Locate the cell with the specified text and output its [X, Y] center coordinate. 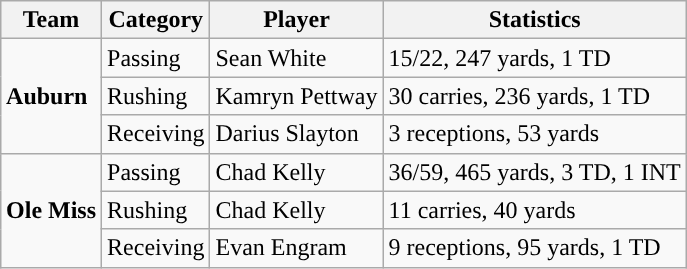
30 carries, 236 yards, 1 TD [534, 96]
Sean White [296, 58]
Auburn [52, 96]
Statistics [534, 20]
Evan Engram [296, 248]
Darius Slayton [296, 134]
9 receptions, 95 yards, 1 TD [534, 248]
Category [156, 20]
15/22, 247 yards, 1 TD [534, 58]
Ole Miss [52, 210]
11 carries, 40 yards [534, 210]
Team [52, 20]
Kamryn Pettway [296, 96]
36/59, 465 yards, 3 TD, 1 INT [534, 172]
Player [296, 20]
3 receptions, 53 yards [534, 134]
